Pinpoint the cell where the given text exists, returning its (x, y) midpoint coordinate. 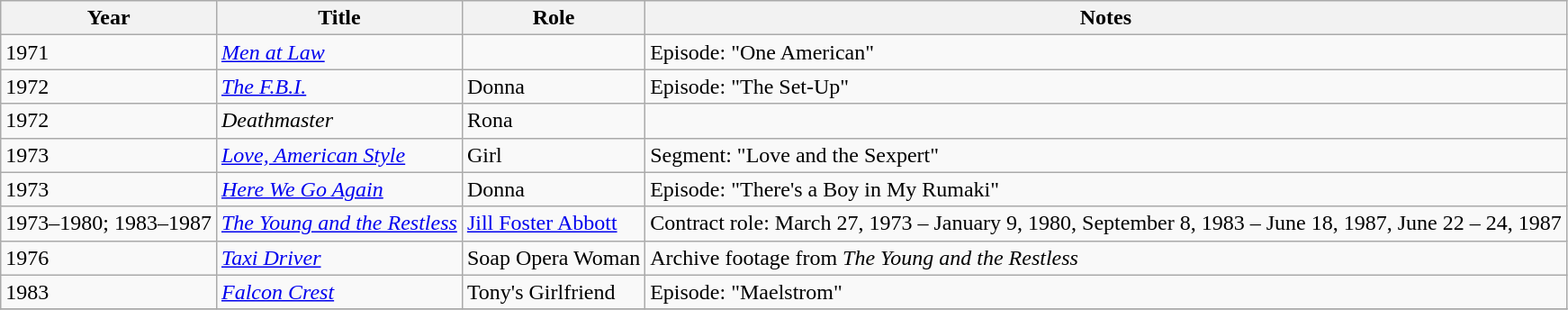
1983 (109, 292)
1971 (109, 52)
1976 (109, 258)
The Young and the Restless (338, 223)
Men at Law (338, 52)
Girl (553, 155)
Tony's Girlfriend (553, 292)
Episode: "One American" (1106, 52)
Contract role: March 27, 1973 – January 9, 1980, September 8, 1983 – June 18, 1987, June 22 – 24, 1987 (1106, 223)
Episode: "Maelstrom" (1106, 292)
Archive footage from The Young and the Restless (1106, 258)
Year (109, 18)
Episode: "There's a Boy in My Rumaki" (1106, 189)
Soap Opera Woman (553, 258)
Rona (553, 121)
Jill Foster Abbott (553, 223)
Segment: "Love and the Sexpert" (1106, 155)
Notes (1106, 18)
Taxi Driver (338, 258)
Deathmaster (338, 121)
Love, American Style (338, 155)
Falcon Crest (338, 292)
Here We Go Again (338, 189)
Episode: "The Set-Up" (1106, 87)
The F.B.I. (338, 87)
Role (553, 18)
1973–1980; 1983–1987 (109, 223)
Title (338, 18)
